Extract the [x, y] coordinate from the center of the cell holding the provided text.  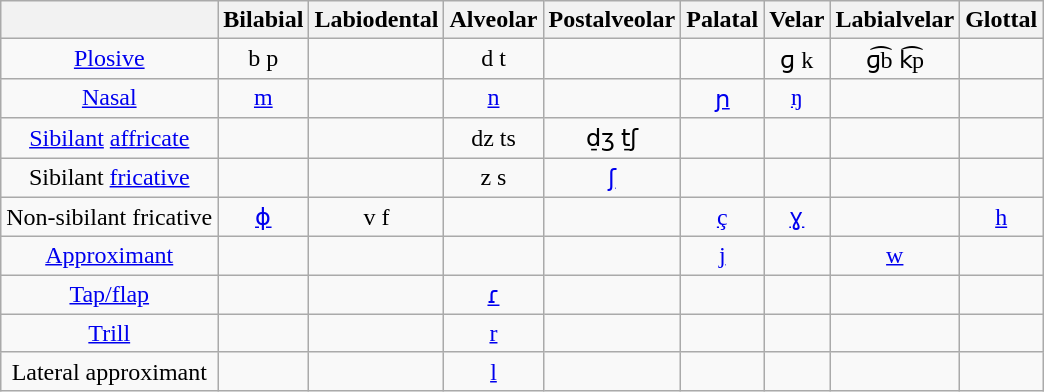
d t [494, 59]
ɲ [722, 98]
w [895, 256]
ʃ [612, 178]
b p [264, 59]
ŋ [797, 98]
Labiodental [376, 20]
Velar [797, 20]
Glottal [1002, 20]
ɡ͡b k͡p [895, 59]
z s [494, 178]
r [494, 333]
Bilabial [264, 20]
l [494, 371]
n [494, 98]
d̠ʒ t̠ʃ [612, 138]
ɸ [264, 217]
Labialvelar [895, 20]
j [722, 256]
Postalveolar [612, 20]
Trill [110, 333]
ɣ [797, 217]
ɡ k [797, 59]
Nasal [110, 98]
h [1002, 217]
Sibilant fricative [110, 178]
Plosive [110, 59]
Approximant [110, 256]
Non-sibilant fricative [110, 217]
Sibilant affricate [110, 138]
Palatal [722, 20]
v f [376, 217]
ç [722, 217]
m [264, 98]
dz ts [494, 138]
ɾ [494, 295]
Lateral approximant [110, 371]
Alveolar [494, 20]
Tap/flap [110, 295]
